Pinpoint the cell where the given text exists, returning its [X, Y] midpoint coordinate. 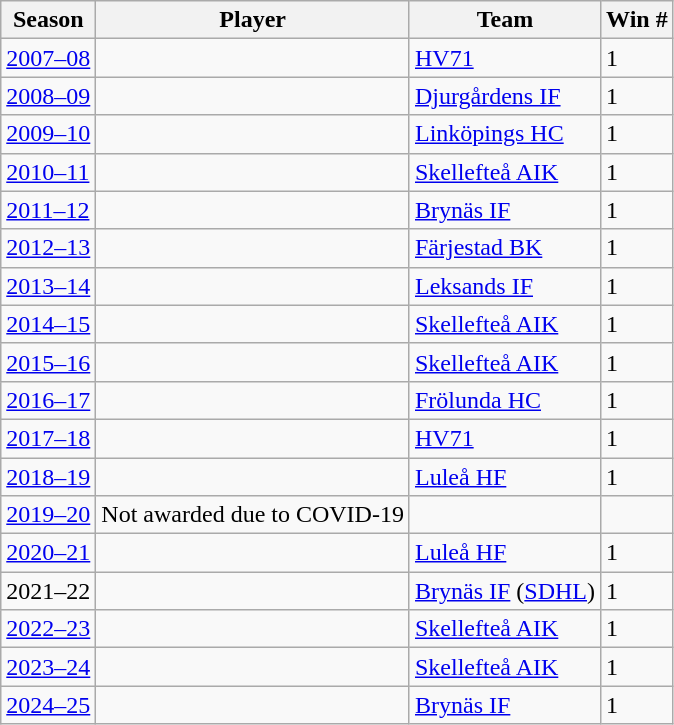
Team [504, 20]
2010–11 [48, 172]
2017–18 [48, 438]
2009–10 [48, 134]
2020–21 [48, 553]
Win # [638, 20]
2022–23 [48, 629]
2015–16 [48, 362]
Linköpings HC [504, 134]
2023–24 [48, 667]
Player [253, 20]
2008–09 [48, 96]
2021–22 [48, 591]
Not awarded due to COVID-19 [253, 515]
2012–13 [48, 248]
Season [48, 20]
Djurgårdens IF [504, 96]
Frölunda HC [504, 400]
2011–12 [48, 210]
2024–25 [48, 705]
2007–08 [48, 58]
Färjestad BK [504, 248]
2013–14 [48, 286]
2014–15 [48, 324]
Brynäs IF (SDHL) [504, 591]
Leksands IF [504, 286]
2016–17 [48, 400]
2019–20 [48, 515]
2018–19 [48, 477]
